Return the [x, y] coordinate for the center point of the cell that contains the specified text.  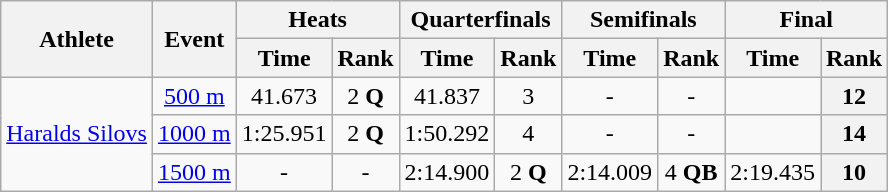
2:14.009 [610, 172]
4 QB [692, 172]
Heats [318, 20]
1500 m [194, 172]
1:50.292 [447, 134]
1:25.951 [284, 134]
Athlete [77, 39]
Event [194, 39]
4 [528, 134]
14 [854, 134]
41.837 [447, 96]
500 m [194, 96]
Final [806, 20]
2:14.900 [447, 172]
Quarterfinals [480, 20]
12 [854, 96]
3 [528, 96]
10 [854, 172]
41.673 [284, 96]
Semifinals [644, 20]
Haralds Silovs [77, 134]
2:19.435 [773, 172]
1000 m [194, 134]
